For the text-containing cell, return its midpoint in (X, Y) coordinate format. 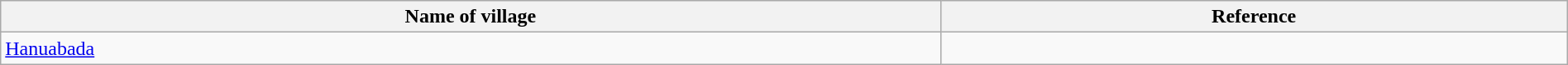
Name of village (471, 17)
Reference (1254, 17)
Hanuabada (471, 48)
